Capture the cell that displays the provided text and extract its (x, y) central coordinate. 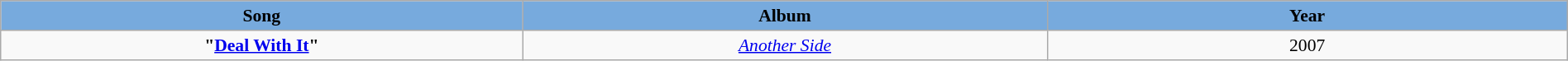
Album (785, 16)
Another Side (785, 45)
"Deal With It" (261, 45)
Year (1307, 16)
Song (261, 16)
2007 (1307, 45)
